Output the [X, Y] coordinate of the center of the cell containing the given text.  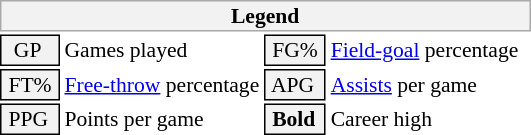
GP [30, 50]
Free-throw percentage [162, 85]
FT% [30, 85]
Field-goal percentage [430, 50]
FG% [295, 50]
Assists per game [430, 85]
Games played [162, 50]
APG [295, 85]
Legend [265, 16]
